Provide the (X, Y) coordinate of the cell's center where the given text is located.  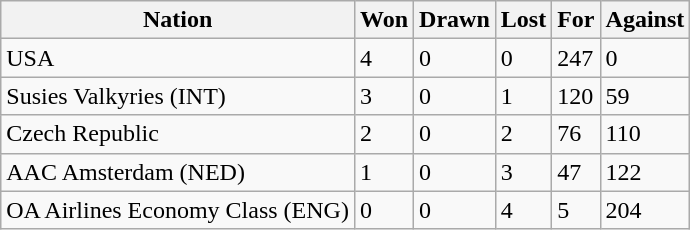
Nation (178, 20)
247 (576, 58)
AAC Amsterdam (NED) (178, 172)
Against (645, 20)
Won (384, 20)
59 (645, 96)
Drawn (455, 20)
47 (576, 172)
For (576, 20)
110 (645, 134)
Czech Republic (178, 134)
Lost (523, 20)
USA (178, 58)
120 (576, 96)
5 (576, 210)
Susies Valkyries (INT) (178, 96)
OA Airlines Economy Class (ENG) (178, 210)
204 (645, 210)
122 (645, 172)
76 (576, 134)
